Return (X, Y) of the center of cell containing provided text 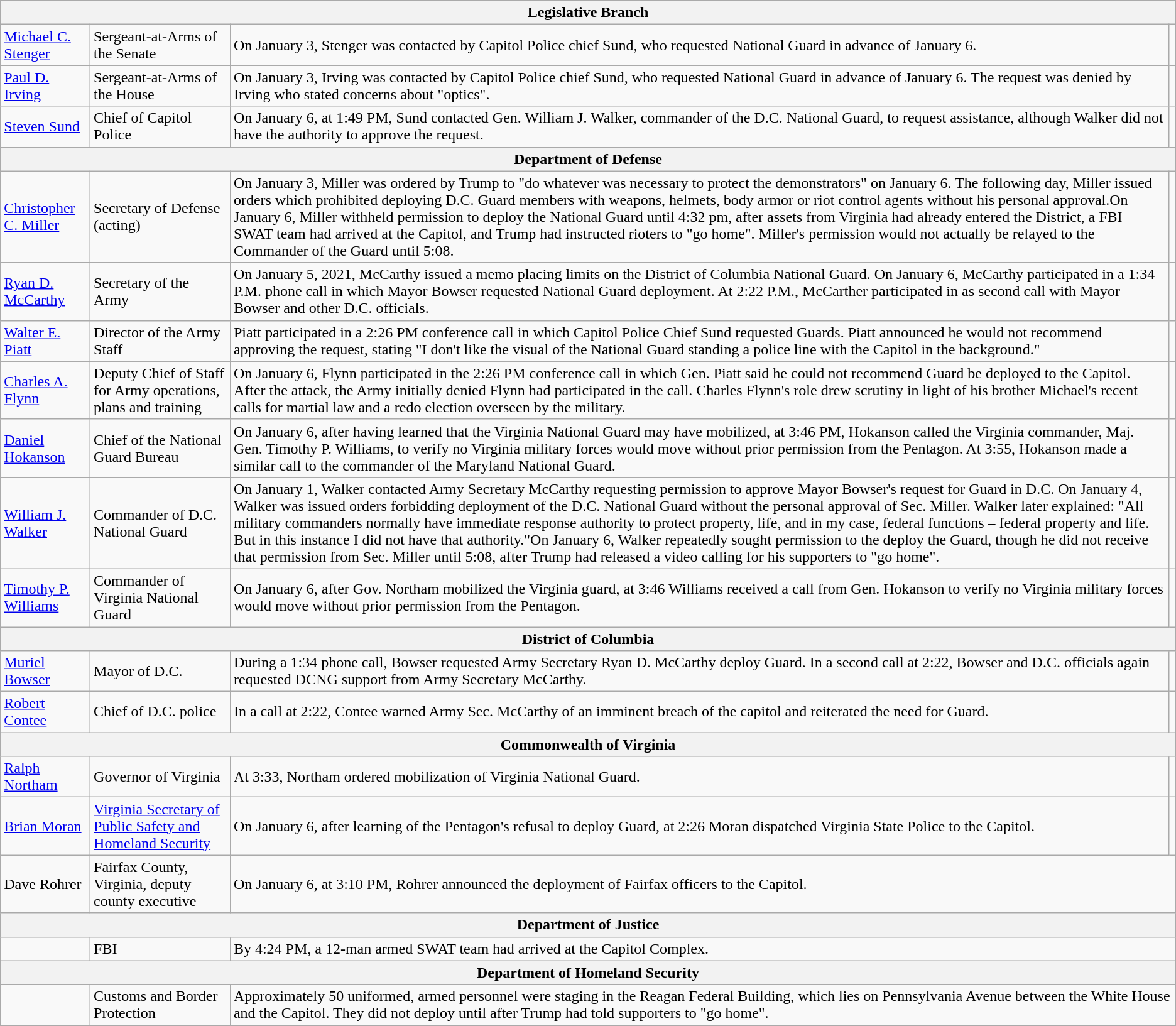
Commonwealth of Virginia (588, 745)
Paul D. Irving (45, 85)
Brian Moran (45, 826)
William J. Walker (45, 523)
Charles A. Flynn (45, 390)
Mayor of D.C. (161, 671)
On January 6, at 3:10 PM, Rohrer announced the deployment of Fairfax officers to the Capitol. (702, 884)
Robert Contee (45, 712)
Ralph Northam (45, 777)
Department of Justice (588, 925)
Christopher C. Miller (45, 217)
Legislative Branch (588, 13)
District of Columbia (588, 639)
FBI (161, 949)
In a call at 2:22, Contee warned Army Sec. McCarthy of an imminent breach of the capitol and reiterated the need for Guard. (699, 712)
Fairfax County, Virginia, deputy county executive (161, 884)
Daniel Hokanson (45, 448)
Chief of D.C. police (161, 712)
Chief of the National Guard Bureau (161, 448)
Steven Sund (45, 127)
Secretary of the Army (161, 292)
Virginia Secretary of Public Safety and Homeland Security (161, 826)
Ryan D. McCarthy (45, 292)
Dave Rohrer (45, 884)
Sergeant-at-Arms of the Senate (161, 45)
Secretary of Defense (acting) (161, 217)
Commander of D.C. National Guard (161, 523)
Muriel Bowser (45, 671)
Michael C. Stenger (45, 45)
Chief of Capitol Police (161, 127)
Governor of Virginia (161, 777)
Department of Defense (588, 159)
Director of the Army Staff (161, 341)
Timothy P. Williams (45, 598)
At 3:33, Northam ordered mobilization of Virginia National Guard. (699, 777)
Commander of Virginia National Guard (161, 598)
Walter E. Piatt (45, 341)
Sergeant-at-Arms of the House (161, 85)
Deputy Chief of Staff for Army operations, plans and training (161, 390)
On January 6, after learning of the Pentagon's refusal to deploy Guard, at 2:26 Moran dispatched Virginia State Police to the Capitol. (699, 826)
Department of Homeland Security (588, 973)
On January 3, Stenger was contacted by Capitol Police chief Sund, who requested National Guard in advance of January 6. (699, 45)
Customs and Border Protection (161, 1005)
By 4:24 PM, a 12-man armed SWAT team had arrived at the Capitol Complex. (702, 949)
